Locate the cell with the specified text and output its [X, Y] center coordinate. 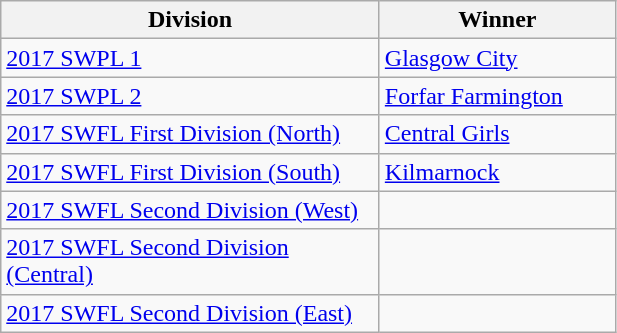
2017 SWFL Second Division (East) [190, 313]
Division [190, 20]
Winner [497, 20]
2017 SWFL Second Division (Central) [190, 262]
Glasgow City [497, 58]
Central Girls [497, 134]
2017 SWFL Second Division (West) [190, 210]
Forfar Farmington [497, 96]
Kilmarnock [497, 172]
2017 SWPL 1 [190, 58]
2017 SWPL 2 [190, 96]
2017 SWFL First Division (South) [190, 172]
2017 SWFL First Division (North) [190, 134]
